Extract the (x, y) coordinate from the center of the cell holding the provided text.  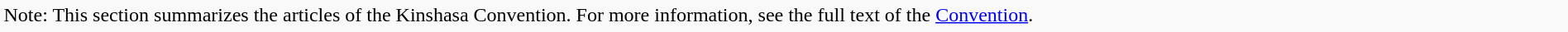
Note: This section summarizes the articles of the Kinshasa Convention. For more information, see the full text of the Convention. (784, 15)
